From the cell containing the given text, extract its center point as [X, Y] coordinate. 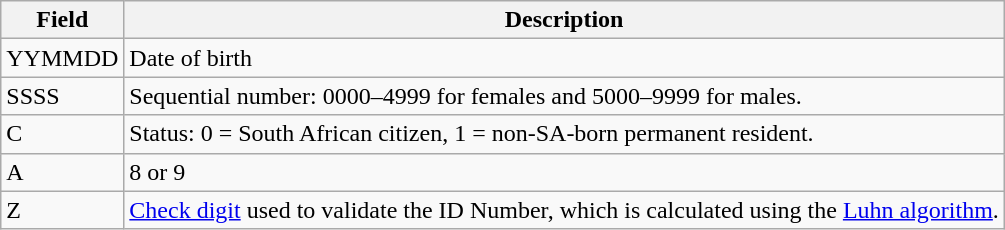
Description [564, 20]
Field [62, 20]
8 or 9 [564, 172]
SSSS [62, 96]
Z [62, 210]
Date of birth [564, 58]
Sequential number: 0000–4999 for females and 5000–9999 for males. [564, 96]
YYMMDD [62, 58]
A [62, 172]
Status: 0 = South African citizen, 1 = non-SA-born permanent resident. [564, 134]
Check digit used to validate the ID Number, which is calculated using the Luhn algorithm. [564, 210]
C [62, 134]
